Scan for the cell matching the given text and deliver its (X, Y) coordinate at center. 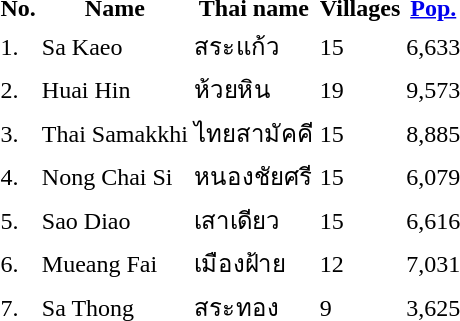
Mueang Fai (114, 264)
เมืองฝ้าย (254, 264)
Nong Chai Si (114, 176)
สระแก้ว (254, 46)
19 (360, 90)
ไทยสามัคคี (254, 133)
Thai Samakkhi (114, 133)
12 (360, 264)
Sa Kaeo (114, 46)
เสาเดียว (254, 220)
ห้วยหิน (254, 90)
หนองชัยศรี (254, 176)
Sao Diao (114, 220)
Huai Hin (114, 90)
